Pinpoint the cell where the given text exists, returning its [X, Y] midpoint coordinate. 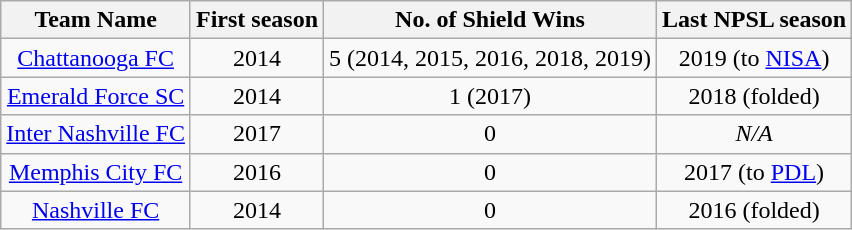
No. of Shield Wins [490, 20]
2017 [256, 134]
Last NPSL season [754, 20]
1 (2017) [490, 96]
Team Name [96, 20]
2016 (folded) [754, 210]
5 (2014, 2015, 2016, 2018, 2019) [490, 58]
First season [256, 20]
2019 (to NISA) [754, 58]
2016 [256, 172]
Chattanooga FC [96, 58]
Memphis City FC [96, 172]
Emerald Force SC [96, 96]
Nashville FC [96, 210]
2017 (to PDL) [754, 172]
Inter Nashville FC [96, 134]
N/A [754, 134]
2018 (folded) [754, 96]
